Find where the given text appears and provide that cell's center as [X, Y] coordinate. 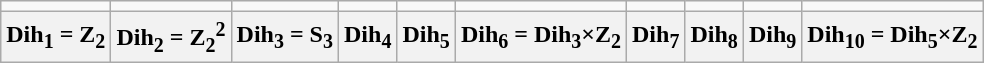
Dih6 = Dih3×Z2 [540, 38]
Dih10 = Dih5×Z2 [892, 38]
Dih7 [656, 38]
Dih8 [714, 38]
Dih3 = S3 [284, 38]
Dih5 [426, 38]
Dih1 = Z2 [56, 38]
Dih4 [367, 38]
Dih9 [772, 38]
Dih2 = Z22 [171, 38]
